From the cell containing the given text, extract its center point as (x, y) coordinate. 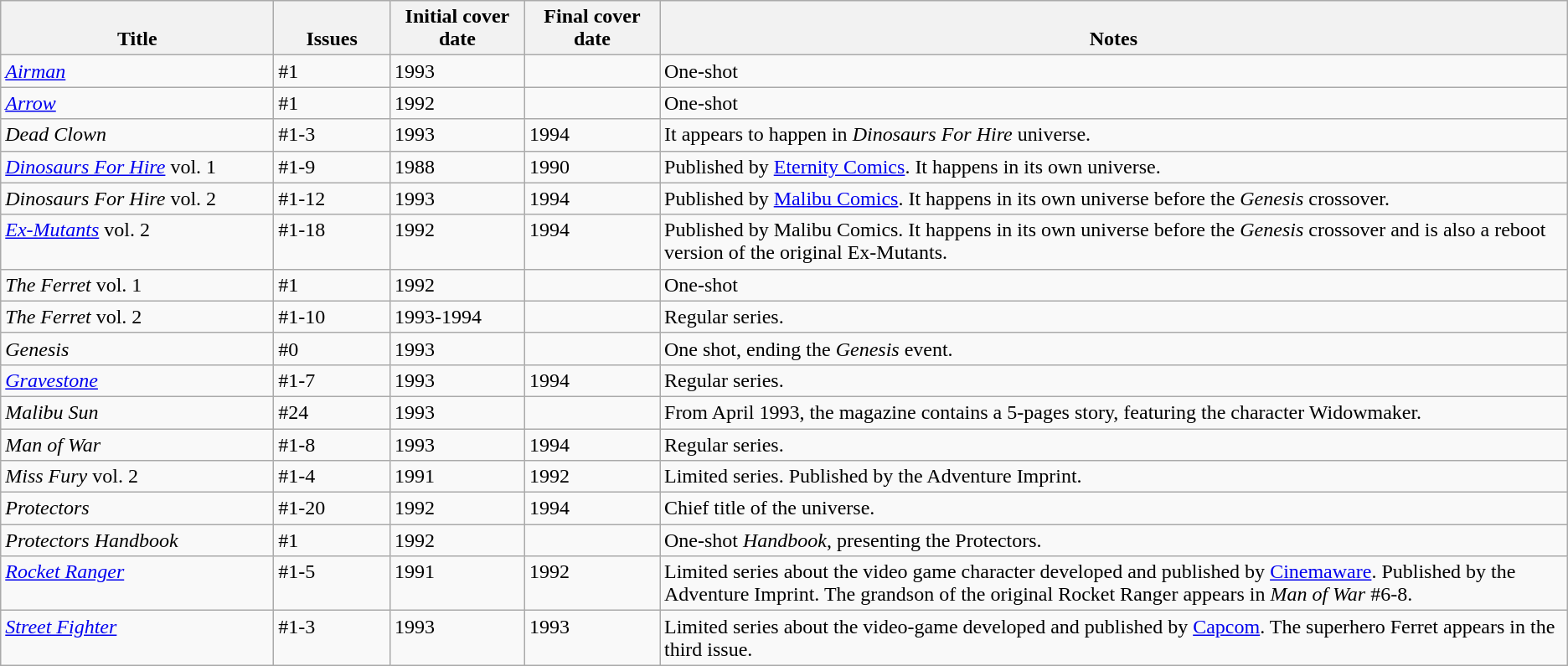
Man of War (137, 445)
Dinosaurs For Hire vol. 1 (137, 167)
#1-8 (332, 445)
#1-7 (332, 380)
Arrow (137, 103)
Chief title of the universe. (1114, 509)
Issues (332, 28)
Notes (1114, 28)
Limited series. Published by the Adventure Imprint. (1114, 477)
#1-18 (332, 241)
Rocket Ranger (137, 583)
Ex-Mutants vol. 2 (137, 241)
Title (137, 28)
Initial cover date (457, 28)
Street Fighter (137, 638)
Miss Fury vol. 2 (137, 477)
Protectors (137, 509)
The Ferret vol. 1 (137, 285)
Published by Eternity Comics. It happens in its own universe. (1114, 167)
#1-5 (332, 583)
Airman (137, 71)
One-shot Handbook, presenting the Protectors. (1114, 540)
Dinosaurs For Hire vol. 2 (137, 199)
Protectors Handbook (137, 540)
#1-10 (332, 317)
Published by Malibu Comics. It happens in its own universe before the Genesis crossover. (1114, 199)
Malibu Sun (137, 412)
Final cover date (591, 28)
One shot, ending the Genesis event. (1114, 348)
Dead Clown (137, 135)
#1-12 (332, 199)
Genesis (137, 348)
Limited series about the video-game developed and published by Capcom. The superhero Ferret appears in the third issue. (1114, 638)
#24 (332, 412)
1988 (457, 167)
Gravestone (137, 380)
Published by Malibu Comics. It happens in its own universe before the Genesis crossover and is also a reboot version of the original Ex-Mutants. (1114, 241)
#1-4 (332, 477)
From April 1993, the magazine contains a 5-pages story, featuring the character Widowmaker. (1114, 412)
#1-20 (332, 509)
1990 (591, 167)
The Ferret vol. 2 (137, 317)
It appears to happen in Dinosaurs For Hire universe. (1114, 135)
#0 (332, 348)
#1-9 (332, 167)
1993-1994 (457, 317)
